Determine the [X, Y] coordinate at the center of the cell enclosing the given text.  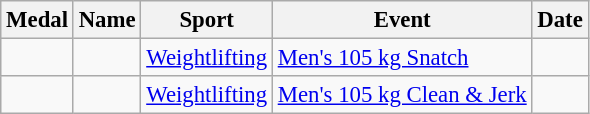
Event [402, 20]
Date [560, 20]
Men's 105 kg Clean & Jerk [402, 95]
Medal [38, 20]
Sport [207, 20]
Men's 105 kg Snatch [402, 58]
Name [107, 20]
